Scan for the cell matching the given text and deliver its [X, Y] coordinate at center. 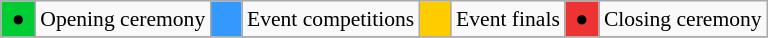
Closing ceremony [683, 19]
Event competitions [330, 19]
Opening ceremony [122, 19]
Event finals [508, 19]
